Identify which cell holds the provided text, then report its (X, Y) central coordinate. 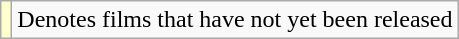
Denotes films that have not yet been released (235, 20)
